Search for the cell housing the specified text and yield its (X, Y) center coordinate. 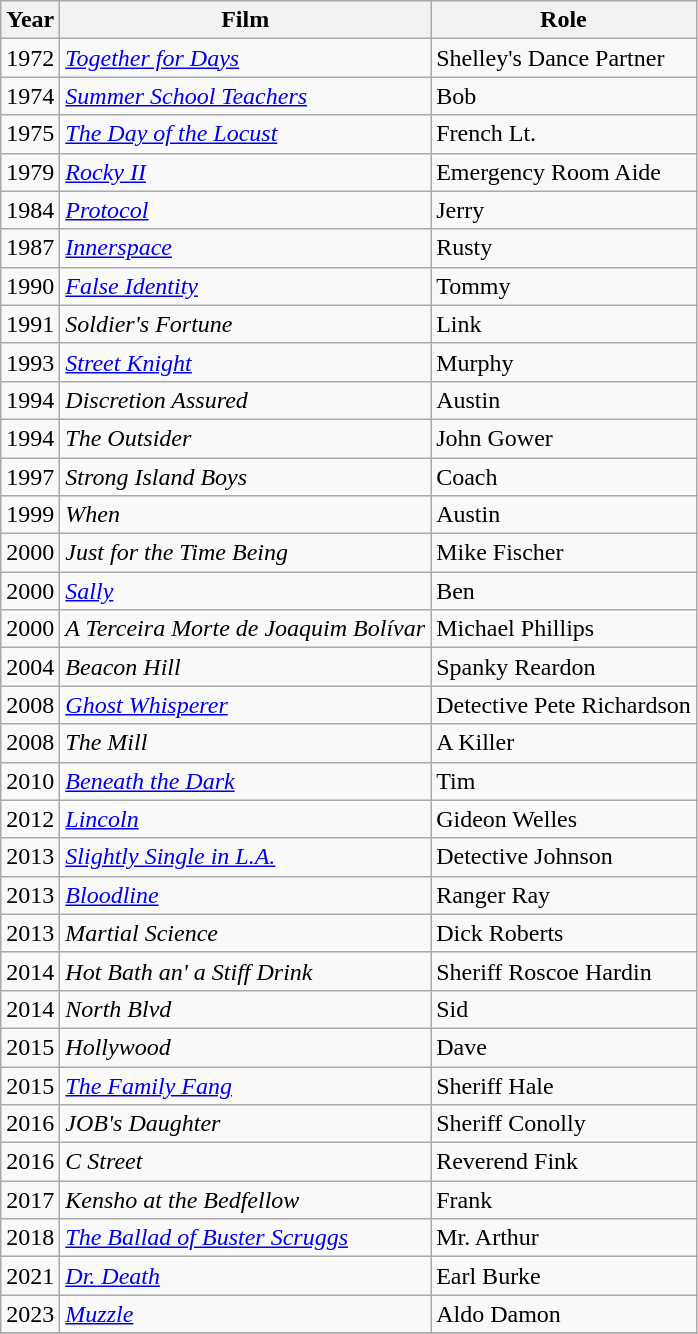
Ghost Whisperer (246, 705)
Bob (564, 96)
Discretion Assured (246, 400)
1984 (30, 210)
2017 (30, 1200)
Just for the Time Being (246, 553)
Jerry (564, 210)
Protocol (246, 210)
Reverend Fink (564, 1162)
1993 (30, 362)
1991 (30, 324)
Murphy (564, 362)
The Outsider (246, 438)
1987 (30, 248)
1999 (30, 515)
North Blvd (246, 1009)
The Ballad of Buster Scruggs (246, 1238)
Mike Fischer (564, 553)
Sheriff Roscoe Hardin (564, 971)
1972 (30, 58)
2023 (30, 1314)
Frank (564, 1200)
Sally (246, 591)
2021 (30, 1276)
Earl Burke (564, 1276)
Film (246, 20)
Year (30, 20)
Ben (564, 591)
Detective Pete Richardson (564, 705)
When (246, 515)
1975 (30, 134)
John Gower (564, 438)
Detective Johnson (564, 857)
Coach (564, 477)
Tommy (564, 286)
1997 (30, 477)
Martial Science (246, 933)
Link (564, 324)
Hot Bath an' a Stiff Drink (246, 971)
2018 (30, 1238)
A Killer (564, 743)
Rocky II (246, 172)
1990 (30, 286)
Innerspace (246, 248)
Mr. Arthur (564, 1238)
2004 (30, 667)
Lincoln (246, 819)
Dave (564, 1047)
Muzzle (246, 1314)
A Terceira Morte de Joaquim Bolívar (246, 629)
Aldo Damon (564, 1314)
JOB's Daughter (246, 1124)
2012 (30, 819)
Beacon Hill (246, 667)
Beneath the Dark (246, 781)
Strong Island Boys (246, 477)
Tim (564, 781)
Gideon Welles (564, 819)
Soldier's Fortune (246, 324)
The Family Fang (246, 1085)
1974 (30, 96)
Slightly Single in L.A. (246, 857)
Sheriff Hale (564, 1085)
C Street (246, 1162)
Ranger Ray (564, 895)
Summer School Teachers (246, 96)
Sheriff Conolly (564, 1124)
Dr. Death (246, 1276)
Michael Phillips (564, 629)
1979 (30, 172)
Together for Days (246, 58)
False Identity (246, 286)
The Day of the Locust (246, 134)
Hollywood (246, 1047)
Shelley's Dance Partner (564, 58)
Bloodline (246, 895)
2010 (30, 781)
Emergency Room Aide (564, 172)
Role (564, 20)
Kensho at the Bedfellow (246, 1200)
Dick Roberts (564, 933)
Street Knight (246, 362)
The Mill (246, 743)
Rusty (564, 248)
French Lt. (564, 134)
Spanky Reardon (564, 667)
Sid (564, 1009)
